Detect which cell encompasses the target text, then output its [x, y] center coordinate. 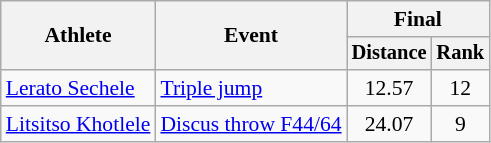
24.07 [390, 124]
12.57 [390, 88]
9 [461, 124]
Distance [390, 54]
12 [461, 88]
Triple jump [250, 88]
Discus throw F44/64 [250, 124]
Lerato Sechele [78, 88]
Final [418, 19]
Rank [461, 54]
Event [250, 36]
Litsitso Khotlele [78, 124]
Athlete [78, 36]
